Find where the given text appears and provide that cell's center as [x, y] coordinate. 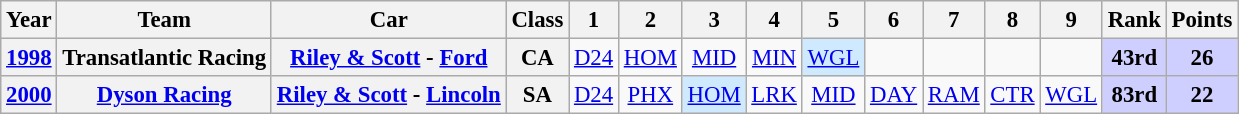
Points [1202, 20]
83rd [1134, 95]
1998 [29, 58]
3 [714, 20]
CA [538, 58]
4 [774, 20]
5 [833, 20]
8 [1012, 20]
SA [538, 95]
RAM [954, 95]
PHX [650, 95]
Year [29, 20]
22 [1202, 95]
7 [954, 20]
Team [164, 20]
Transatlantic Racing [164, 58]
6 [894, 20]
2 [650, 20]
MIN [774, 58]
2000 [29, 95]
1 [594, 20]
LRK [774, 95]
Rank [1134, 20]
Class [538, 20]
Riley & Scott - Ford [388, 58]
Dyson Racing [164, 95]
CTR [1012, 95]
26 [1202, 58]
Riley & Scott - Lincoln [388, 95]
9 [1071, 20]
DAY [894, 95]
43rd [1134, 58]
Car [388, 20]
